Extract the [X, Y] coordinate from the center of the cell holding the provided text.  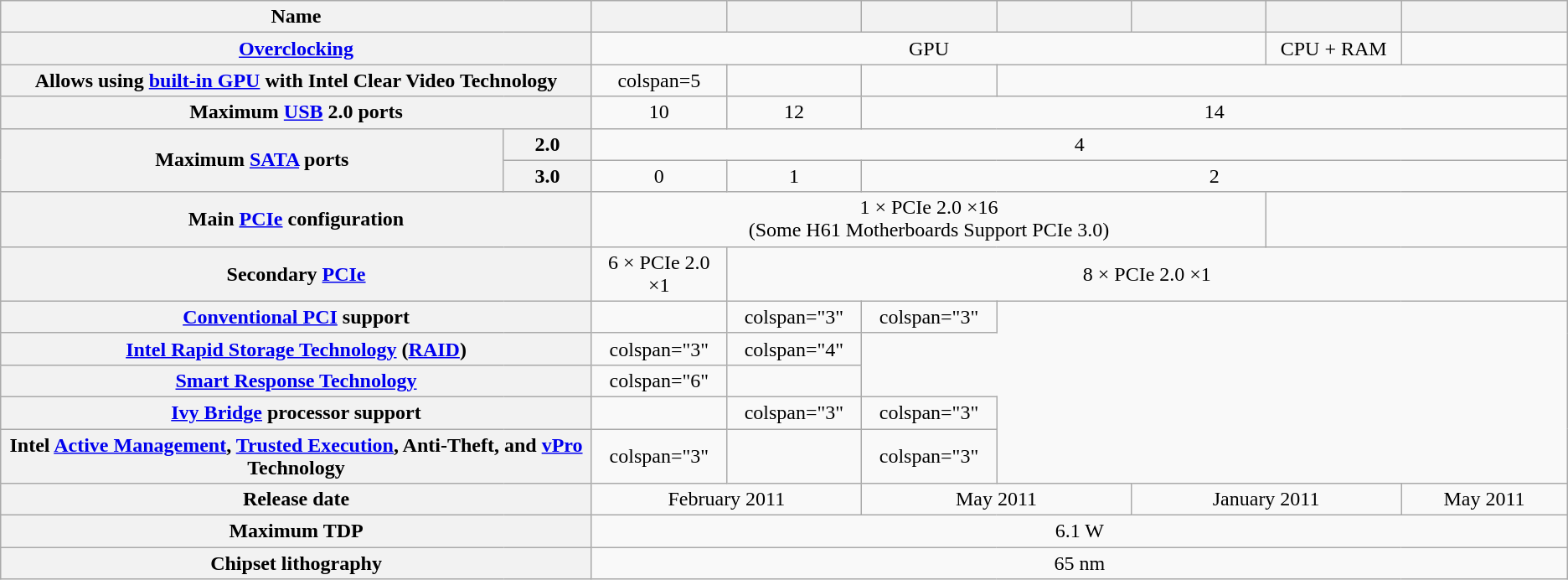
Name [297, 17]
1 [794, 176]
6.1 W [1079, 531]
10 [658, 112]
Release date [297, 500]
2.0 [548, 144]
Secondary PCIe [297, 273]
Conventional PCI support [297, 317]
Smart Response Technology [297, 381]
1 × PCIe 2.0 ×16(Some H61 Motherboards Support PCIe 3.0) [928, 220]
14 [1215, 112]
Intel Rapid Storage Technology (RAID) [297, 349]
colspan=5 [658, 80]
Maximum TDP [297, 531]
65 nm [1079, 563]
6 × PCIe 2.0 ×1 [658, 273]
Overclocking [297, 49]
0 [658, 176]
8 × PCIe 2.0 ×1 [1147, 273]
3.0 [548, 176]
12 [794, 112]
CPU + RAM [1333, 49]
Maximum SATA ports [252, 160]
Intel Active Management, Trusted Execution, Anti-Theft, and vPro Technology [297, 456]
Chipset lithography [297, 563]
Ivy Bridge processor support [297, 412]
February 2011 [726, 500]
Main PCIe configuration [297, 220]
Maximum USB 2.0 ports [297, 112]
January 2011 [1266, 500]
colspan="4" [794, 349]
Allows using built-in GPU with Intel Clear Video Technology [297, 80]
2 [1215, 176]
colspan="6" [658, 381]
4 [1079, 144]
GPU [928, 49]
